Pinpoint the cell where the given text exists, returning its (x, y) midpoint coordinate. 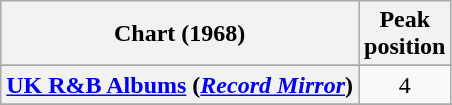
Peakposition (405, 34)
4 (405, 85)
UK R&B Albums (Record Mirror) (180, 85)
Chart (1968) (180, 34)
